From the cell containing the given text, extract its center point as (X, Y) coordinate. 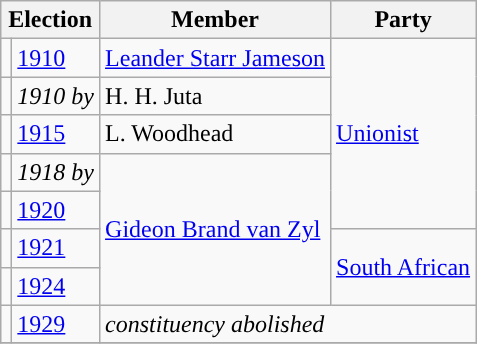
1918 by (56, 172)
1921 (56, 248)
Party (404, 20)
Unionist (404, 134)
South African (404, 267)
H. H. Juta (216, 96)
Election (50, 20)
1910 (56, 58)
Member (216, 20)
L. Woodhead (216, 134)
1915 (56, 134)
1920 (56, 210)
Leander Starr Jameson (216, 58)
Gideon Brand van Zyl (216, 229)
1910 by (56, 96)
1924 (56, 286)
1929 (56, 324)
constituency abolished (288, 324)
